Pinpoint the cell where the given text exists, returning its (x, y) midpoint coordinate. 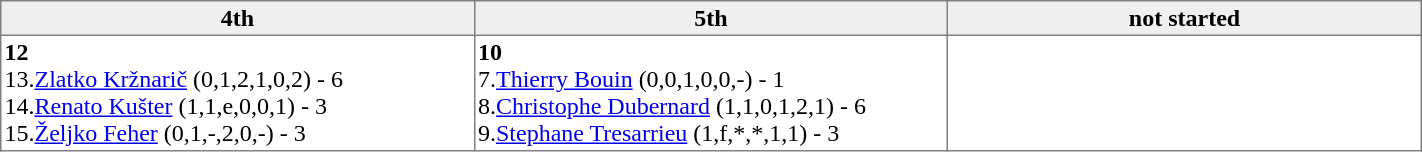
not started (1185, 18)
107.Thierry Bouin (0,0,1,0,0,-) - 18.Christophe Dubernard (1,1,0,1,2,1) - 69.Stephane Tresarrieu (1,f,*,*,1,1) - 3 (710, 93)
5th (710, 18)
1213.Zlatko Kržnarič (0,1,2,1,0,2) - 6 14.Renato Kušter (1,1,e,0,0,1) - 315.Željko Feher (0,1,-,2,0,-) - 3 (238, 93)
4th (238, 18)
